For the text-containing cell, return its midpoint in (X, Y) coordinate format. 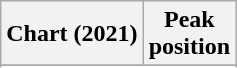
Peakposition (189, 34)
Chart (2021) (72, 34)
